Detect which cell encompasses the target text, then output its [X, Y] center coordinate. 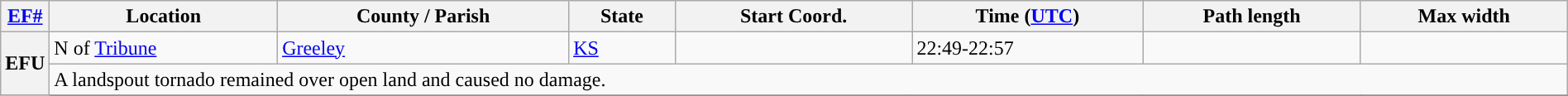
N of Tribune [164, 48]
A landspout tornado remained over open land and caused no damage. [809, 79]
Max width [1464, 17]
Path length [1252, 17]
Start Coord. [794, 17]
EF# [25, 17]
KS [622, 48]
22:49-22:57 [1027, 48]
County / Parish [423, 17]
Greeley [423, 48]
State [622, 17]
Location [164, 17]
EFU [25, 64]
Time (UTC) [1027, 17]
